Locate the cell with the specified text and output its (X, Y) center coordinate. 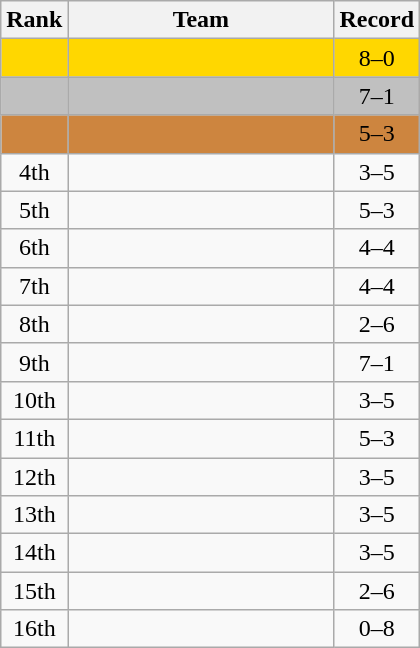
8–0 (377, 58)
4th (34, 172)
14th (34, 553)
13th (34, 515)
11th (34, 438)
8th (34, 324)
Record (377, 20)
12th (34, 477)
9th (34, 362)
6th (34, 248)
10th (34, 400)
7th (34, 286)
15th (34, 591)
Team (201, 20)
5th (34, 210)
16th (34, 629)
Rank (34, 20)
0–8 (377, 629)
